Search for the cell housing the specified text and yield its (x, y) center coordinate. 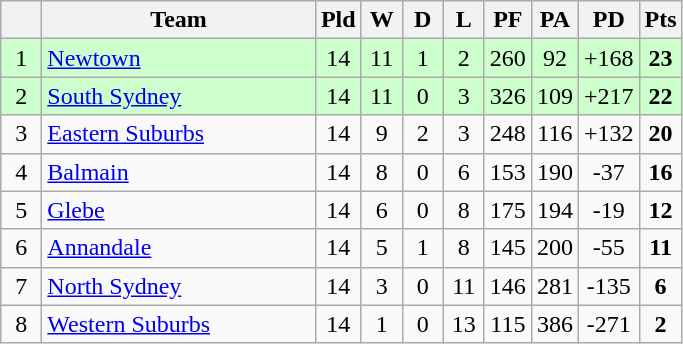
20 (660, 134)
326 (508, 96)
16 (660, 172)
22 (660, 96)
175 (508, 210)
9 (382, 134)
146 (508, 286)
386 (554, 324)
190 (554, 172)
South Sydney (179, 96)
153 (508, 172)
D (422, 20)
Eastern Suburbs (179, 134)
200 (554, 248)
+217 (608, 96)
-271 (608, 324)
4 (22, 172)
+132 (608, 134)
-55 (608, 248)
Annandale (179, 248)
-37 (608, 172)
-19 (608, 210)
23 (660, 58)
L (464, 20)
145 (508, 248)
13 (464, 324)
W (382, 20)
115 (508, 324)
248 (508, 134)
Balmain (179, 172)
109 (554, 96)
PF (508, 20)
+168 (608, 58)
-135 (608, 286)
92 (554, 58)
Glebe (179, 210)
260 (508, 58)
Team (179, 20)
Pts (660, 20)
PA (554, 20)
281 (554, 286)
PD (608, 20)
194 (554, 210)
12 (660, 210)
116 (554, 134)
7 (22, 286)
North Sydney (179, 286)
Western Suburbs (179, 324)
Pld (338, 20)
Newtown (179, 58)
